Scan for the cell matching the given text and deliver its [x, y] coordinate at center. 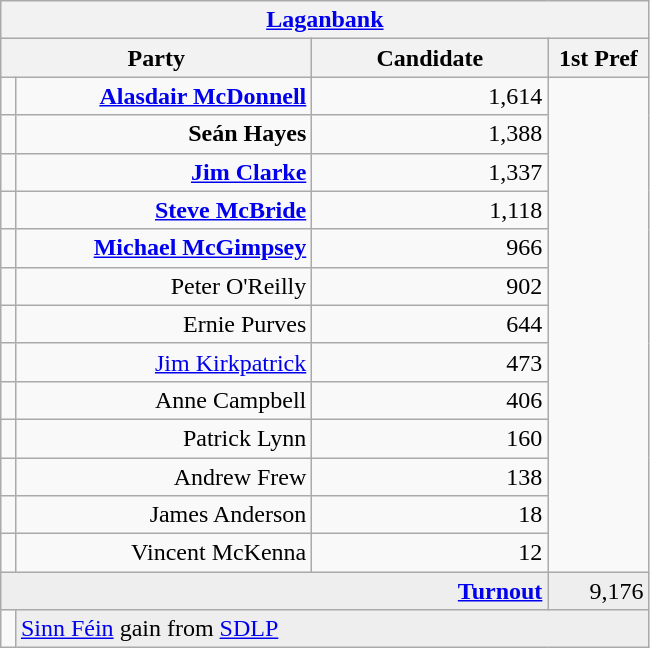
Vincent McKenna [163, 553]
12 [430, 553]
160 [430, 438]
966 [430, 248]
138 [430, 477]
Ernie Purves [163, 324]
644 [430, 324]
Alasdair McDonnell [163, 96]
Party [156, 58]
902 [430, 286]
Sinn Féin gain from SDLP [332, 629]
406 [430, 400]
1,614 [430, 96]
James Anderson [163, 515]
Peter O'Reilly [163, 286]
1st Pref [598, 58]
Steve McBride [163, 210]
473 [430, 362]
Seán Hayes [163, 134]
1,337 [430, 172]
Turnout [274, 591]
Jim Kirkpatrick [163, 362]
1,118 [430, 210]
Andrew Frew [163, 477]
Laganbank [325, 20]
Jim Clarke [163, 172]
Anne Campbell [163, 400]
1,388 [430, 134]
9,176 [598, 591]
18 [430, 515]
Patrick Lynn [163, 438]
Michael McGimpsey [163, 248]
Candidate [430, 58]
